Detect which cell encompasses the target text, then output its [X, Y] center coordinate. 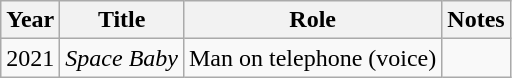
Year [30, 20]
Title [122, 20]
Space Baby [122, 58]
2021 [30, 58]
Role [312, 20]
Man on telephone (voice) [312, 58]
Notes [476, 20]
